Return (x, y) of the center of cell containing provided text 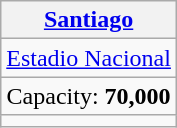
Estadio Nacional (89, 58)
Santiago (89, 20)
Capacity: 70,000 (89, 96)
